Return the [X, Y] coordinate for the center point of the cell that contains the specified text.  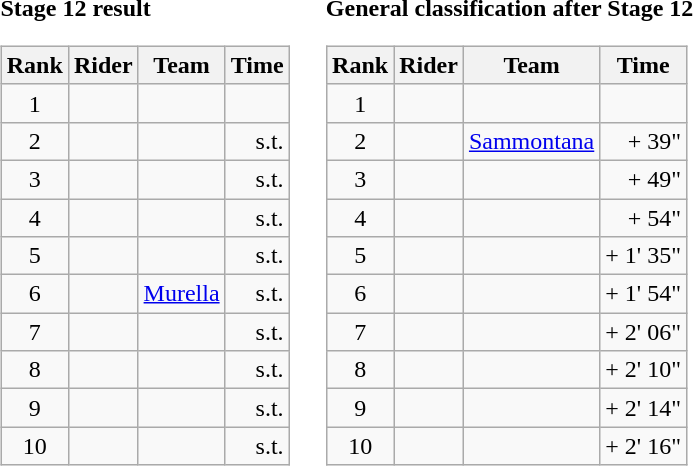
+ 2' 10" [644, 370]
+ 54" [644, 217]
+ 1' 35" [644, 256]
+ 2' 06" [644, 332]
+ 2' 16" [644, 446]
Murella [182, 294]
+ 2' 14" [644, 408]
Sammontana [531, 141]
+ 49" [644, 179]
+ 1' 54" [644, 294]
+ 39" [644, 141]
